Capture the cell that displays the provided text and extract its (X, Y) central coordinate. 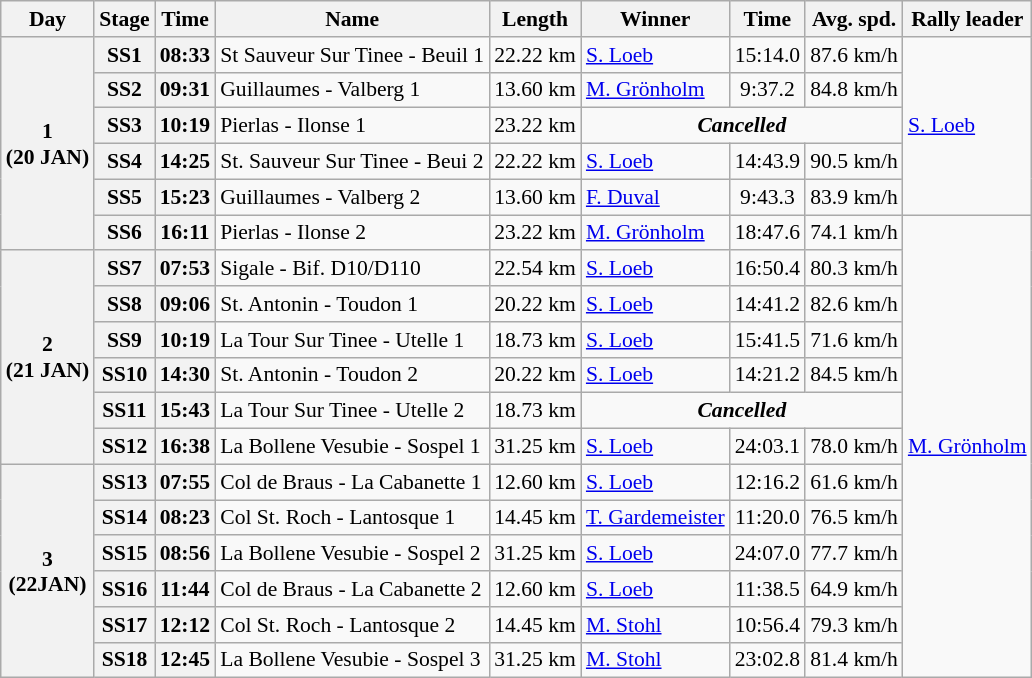
14:41.2 (768, 304)
64.9 km/h (854, 589)
Avg. spd. (854, 19)
71.6 km/h (854, 340)
SS12 (124, 447)
SS3 (124, 126)
SS9 (124, 340)
SS17 (124, 625)
23:02.8 (768, 660)
12:12 (185, 625)
Length (535, 19)
15:43 (185, 411)
74.1 km/h (854, 233)
24:03.1 (768, 447)
15:14.0 (768, 55)
08:33 (185, 55)
SS6 (124, 233)
SS15 (124, 554)
1 (20 JAN) (48, 144)
16:11 (185, 233)
St. Sauveur Sur Tinee - Beui 2 (352, 162)
77.7 km/h (854, 554)
08:56 (185, 554)
84.8 km/h (854, 90)
Name (352, 19)
14:30 (185, 375)
SS10 (124, 375)
82.6 km/h (854, 304)
9:43.3 (768, 197)
15:41.5 (768, 340)
2 (21 JAN) (48, 358)
15:23 (185, 197)
14:21.2 (768, 375)
T. Gardemeister (656, 518)
07:53 (185, 269)
SS11 (124, 411)
Winner (656, 19)
18:47.6 (768, 233)
Rally leader (968, 19)
SS2 (124, 90)
St. Antonin - Toudon 2 (352, 375)
83.9 km/h (854, 197)
SS1 (124, 55)
Col de Braus - La Cabanette 1 (352, 482)
SS4 (124, 162)
84.5 km/h (854, 375)
St. Antonin - Toudon 1 (352, 304)
78.0 km/h (854, 447)
09:31 (185, 90)
SS7 (124, 269)
16:50.4 (768, 269)
9:37.2 (768, 90)
Pierlas - Ilonse 2 (352, 233)
11:20.0 (768, 518)
24:07.0 (768, 554)
SS5 (124, 197)
Pierlas - Ilonse 1 (352, 126)
11:44 (185, 589)
12:45 (185, 660)
11:38.5 (768, 589)
3 (22JAN) (48, 571)
SS13 (124, 482)
12:16.2 (768, 482)
16:38 (185, 447)
Col de Braus - La Cabanette 2 (352, 589)
10:56.4 (768, 625)
76.5 km/h (854, 518)
22.54 km (535, 269)
08:23 (185, 518)
La Bollene Vesubie - Sospel 1 (352, 447)
Guillaumes - Valberg 2 (352, 197)
87.6 km/h (854, 55)
Guillaumes - Valberg 1 (352, 90)
79.3 km/h (854, 625)
14:43.9 (768, 162)
Sigale - Bif. D10/D110 (352, 269)
La Bollene Vesubie - Sospel 3 (352, 660)
SS8 (124, 304)
90.5 km/h (854, 162)
SS18 (124, 660)
Stage (124, 19)
Col St. Roch - Lantosque 2 (352, 625)
La Bollene Vesubie - Sospel 2 (352, 554)
14:25 (185, 162)
La Tour Sur Tinee - Utelle 2 (352, 411)
Col St. Roch - Lantosque 1 (352, 518)
09:06 (185, 304)
81.4 km/h (854, 660)
80.3 km/h (854, 269)
SS16 (124, 589)
61.6 km/h (854, 482)
SS14 (124, 518)
F. Duval (656, 197)
La Tour Sur Tinee - Utelle 1 (352, 340)
St Sauveur Sur Tinee - Beuil 1 (352, 55)
Day (48, 19)
07:55 (185, 482)
